Search for the cell housing the specified text and yield its [X, Y] center coordinate. 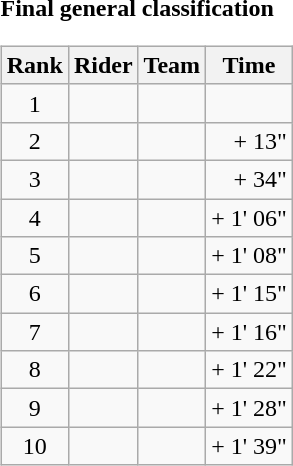
+ 1' 22" [250, 370]
Rank [34, 65]
5 [34, 256]
+ 1' 28" [250, 408]
+ 1' 06" [250, 217]
3 [34, 179]
9 [34, 408]
8 [34, 370]
Team [172, 65]
2 [34, 141]
+ 1' 16" [250, 332]
+ 13" [250, 141]
10 [34, 446]
+ 1' 39" [250, 446]
+ 34" [250, 179]
4 [34, 217]
+ 1' 08" [250, 256]
Rider [103, 65]
Time [250, 65]
7 [34, 332]
+ 1' 15" [250, 294]
6 [34, 294]
1 [34, 103]
